Scan for the cell matching the given text and deliver its (X, Y) coordinate at center. 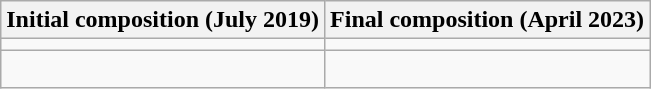
Initial composition (July 2019) (163, 20)
Final composition (April 2023) (488, 20)
